Find where the given text appears and provide that cell's center as (X, Y) coordinate. 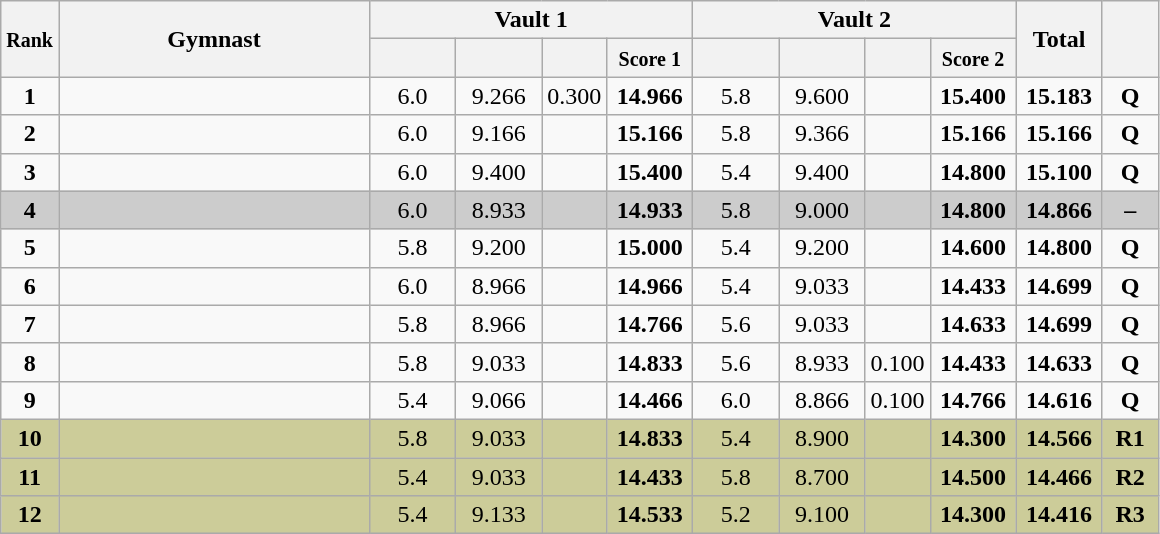
14.533 (650, 515)
Rank (30, 39)
4 (30, 210)
8.900 (822, 438)
Total (1059, 39)
R1 (1130, 438)
Vault 1 (532, 20)
14.933 (650, 210)
10 (30, 438)
Score 2 (973, 58)
5 (30, 248)
9.600 (822, 96)
8.700 (822, 477)
15.000 (650, 248)
9.266 (499, 96)
9 (30, 400)
14.866 (1059, 210)
7 (30, 324)
– (1130, 210)
9.066 (499, 400)
3 (30, 172)
14.500 (973, 477)
8 (30, 362)
Score 1 (650, 58)
9.366 (822, 134)
R2 (1130, 477)
11 (30, 477)
R3 (1130, 515)
9.133 (499, 515)
12 (30, 515)
0.300 (574, 96)
14.616 (1059, 400)
6 (30, 286)
15.183 (1059, 96)
9.166 (499, 134)
1 (30, 96)
2 (30, 134)
5.2 (736, 515)
14.416 (1059, 515)
8.866 (822, 400)
9.000 (822, 210)
Vault 2 (854, 20)
14.566 (1059, 438)
Gymnast (214, 39)
15.100 (1059, 172)
14.600 (973, 248)
9.100 (822, 515)
